Pinpoint the cell where the given text exists, returning its [X, Y] midpoint coordinate. 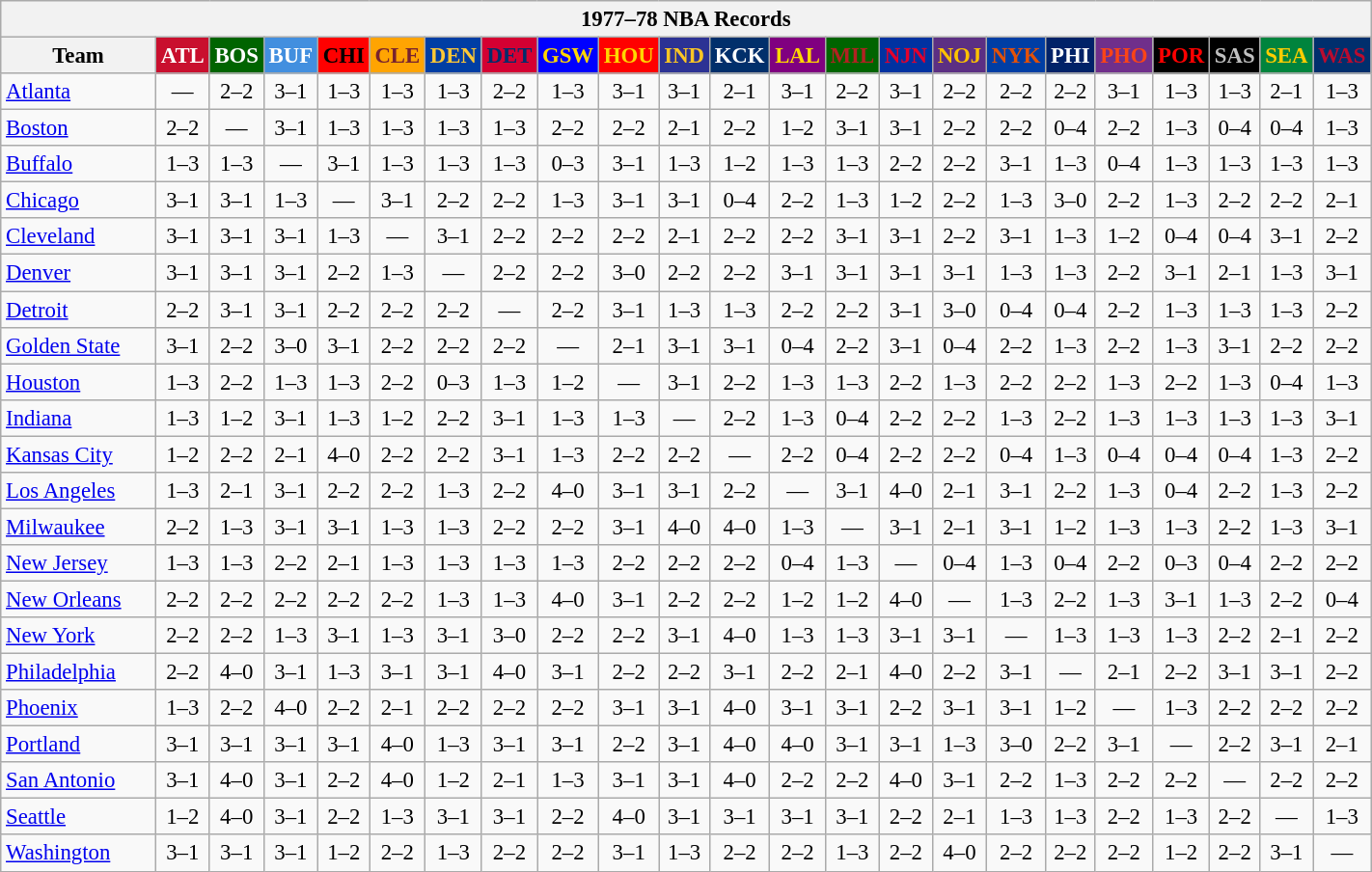
NYK [1017, 56]
GSW [568, 56]
Los Angeles [79, 491]
Portland [79, 745]
Boston [79, 128]
PHI [1071, 56]
Indiana [79, 418]
Chicago [79, 201]
DEN [453, 56]
Milwaukee [79, 527]
PHO [1124, 56]
CLE [398, 56]
Team [79, 56]
BOS [236, 56]
Cleveland [79, 236]
KCK [739, 56]
MIL [852, 56]
POR [1181, 56]
LAL [797, 56]
ATL [182, 56]
Buffalo [79, 164]
Golden State [79, 345]
WAS [1342, 56]
DET [509, 56]
Kansas City [79, 454]
Detroit [79, 310]
Atlanta [79, 92]
Philadelphia [79, 672]
Phoenix [79, 708]
SEA [1287, 56]
Washington [79, 854]
New York [79, 636]
Seattle [79, 817]
Houston [79, 382]
BUF [290, 56]
SAS [1234, 56]
San Antonio [79, 780]
NOJ [959, 56]
New Orleans [79, 599]
1977–78 NBA Records [686, 19]
New Jersey [79, 563]
Denver [79, 273]
CHI [343, 56]
IND [684, 56]
NJN [905, 56]
HOU [629, 56]
